Capture the cell that displays the provided text and extract its [x, y] central coordinate. 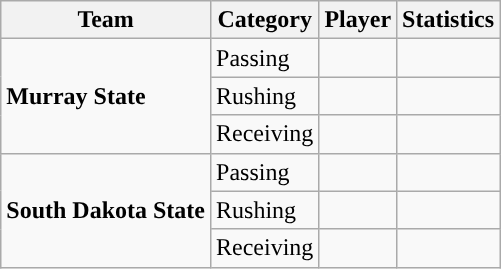
Player [358, 20]
Team [106, 20]
Category [265, 20]
Murray State [106, 96]
Statistics [448, 20]
South Dakota State [106, 210]
